For the text-containing cell, return its midpoint in (X, Y) coordinate format. 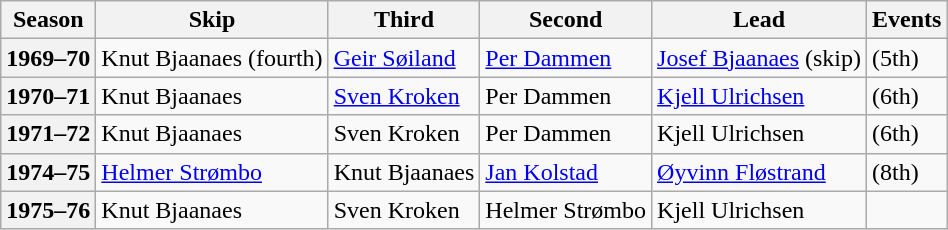
1970–71 (48, 96)
(5th) (907, 58)
1975–76 (48, 210)
Lead (760, 20)
Third (404, 20)
1969–70 (48, 58)
Knut Bjaanaes (fourth) (212, 58)
Øyvinn Fløstrand (760, 172)
1971–72 (48, 134)
Geir Søiland (404, 58)
1974–75 (48, 172)
(8th) (907, 172)
Skip (212, 20)
Events (907, 20)
Season (48, 20)
Jan Kolstad (566, 172)
Josef Bjaanaes (skip) (760, 58)
Second (566, 20)
